Provide the (X, Y) coordinate of the cell's center where the given text is located.  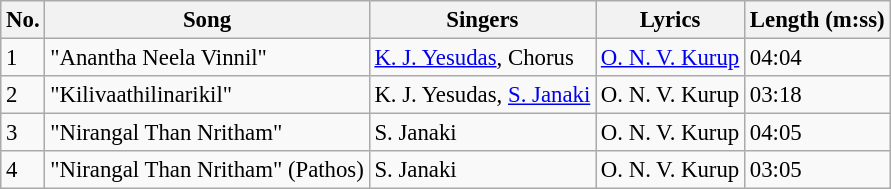
No. (23, 20)
"Kilivaathilinarikil" (207, 95)
K. J. Yesudas, Chorus (482, 58)
2 (23, 95)
1 (23, 58)
4 (23, 170)
Lyrics (670, 20)
04:04 (818, 58)
03:05 (818, 170)
03:18 (818, 95)
04:05 (818, 133)
Length (m:ss) (818, 20)
3 (23, 133)
Singers (482, 20)
"Nirangal Than Nritham" (Pathos) (207, 170)
"Anantha Neela Vinnil" (207, 58)
Song (207, 20)
K. J. Yesudas, S. Janaki (482, 95)
"Nirangal Than Nritham" (207, 133)
